Capture the cell that displays the provided text and extract its [X, Y] central coordinate. 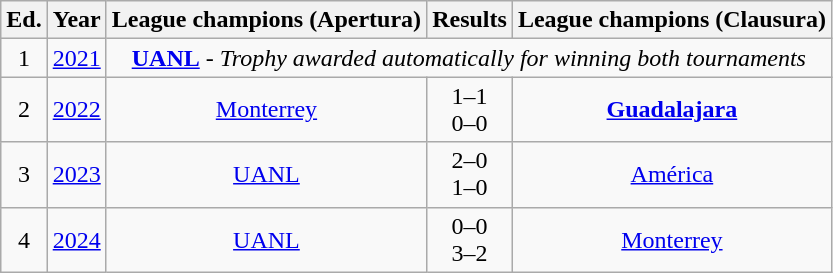
2022 [76, 110]
0–03–2 [470, 240]
Guadalajara [672, 110]
Ed. [24, 20]
1 [24, 58]
3 [24, 174]
League champions (Apertura) [266, 20]
2 [24, 110]
Year [76, 20]
2021 [76, 58]
League champions (Clausura) [672, 20]
América [672, 174]
1–10–0 [470, 110]
UANL - Trophy awarded automatically for winning both tournaments [468, 58]
4 [24, 240]
2023 [76, 174]
Results [470, 20]
2024 [76, 240]
2–01–0 [470, 174]
